Return the [X, Y] coordinate for the center point of the cell that contains the specified text.  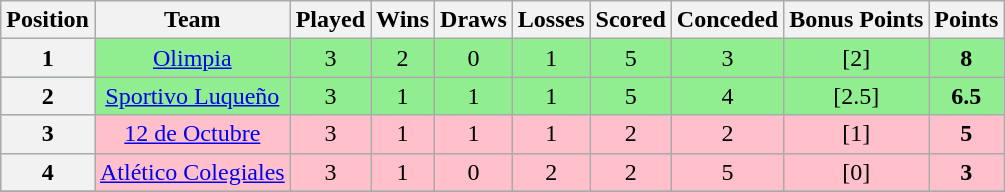
Draws [474, 20]
12 de Octubre [192, 134]
[1] [856, 134]
Bonus Points [856, 20]
Wins [403, 20]
8 [966, 58]
Scored [630, 20]
Atlético Colegiales [192, 172]
[2.5] [856, 96]
6.5 [966, 96]
Team [192, 20]
[2] [856, 58]
Position [48, 20]
[0] [856, 172]
Conceded [727, 20]
Sportivo Luqueño [192, 96]
Olimpia [192, 58]
Played [330, 20]
Losses [551, 20]
Points [966, 20]
